Locate the cell with the specified text and output its (X, Y) center coordinate. 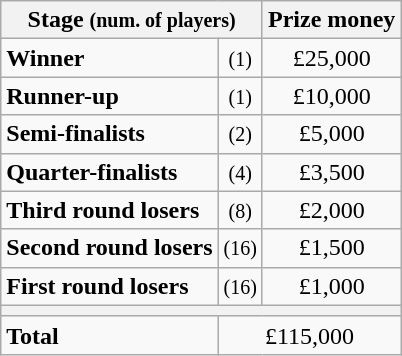
(4) (240, 172)
Total (110, 335)
£1,500 (331, 248)
Winner (110, 58)
£5,000 (331, 134)
(2) (240, 134)
Quarter-finalists (110, 172)
£3,500 (331, 172)
Semi-finalists (110, 134)
£2,000 (331, 210)
£25,000 (331, 58)
£115,000 (310, 335)
£1,000 (331, 286)
£10,000 (331, 96)
Prize money (331, 20)
Stage (num. of players) (132, 20)
Second round losers (110, 248)
Runner-up (110, 96)
Third round losers (110, 210)
First round losers (110, 286)
(8) (240, 210)
